Output the [x, y] coordinate of the center of the cell containing the given text.  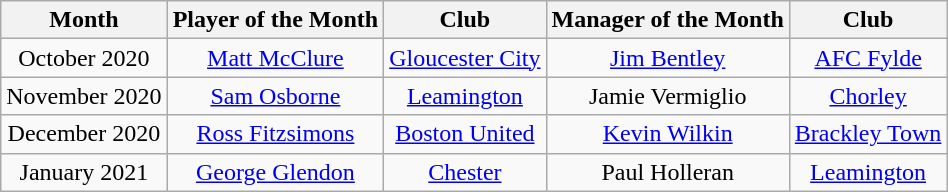
November 2020 [84, 96]
Player of the Month [276, 20]
AFC Fylde [868, 58]
Brackley Town [868, 134]
Kevin Wilkin [668, 134]
Paul Holleran [668, 172]
Gloucester City [465, 58]
Jim Bentley [668, 58]
December 2020 [84, 134]
Month [84, 20]
Chorley [868, 96]
Chester [465, 172]
Ross Fitzsimons [276, 134]
Sam Osborne [276, 96]
October 2020 [84, 58]
Manager of the Month [668, 20]
January 2021 [84, 172]
Matt McClure [276, 58]
Boston United [465, 134]
Jamie Vermiglio [668, 96]
George Glendon [276, 172]
